Scan for the cell matching the given text and deliver its (X, Y) coordinate at center. 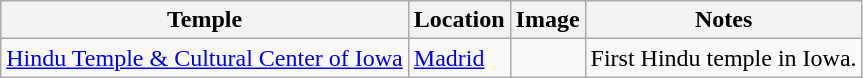
Location (459, 20)
Temple (205, 20)
Image (548, 20)
Madrid (459, 58)
First Hindu temple in Iowa. (724, 58)
Hindu Temple & Cultural Center of Iowa (205, 58)
Notes (724, 20)
